Extract the (X, Y) coordinate from the center of the cell holding the provided text.  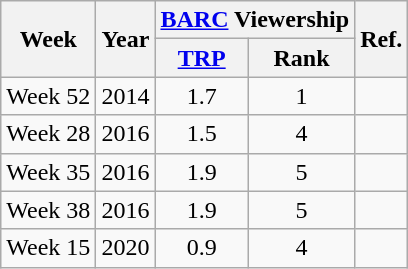
Week 52 (48, 96)
Week 38 (48, 210)
Ref. (382, 39)
TRP (202, 58)
2014 (126, 96)
1 (301, 96)
BARC Viewership (255, 20)
Week 15 (48, 248)
2020 (126, 248)
Week (48, 39)
0.9 (202, 248)
1.5 (202, 134)
Rank (301, 58)
Week 28 (48, 134)
Week 35 (48, 172)
Year (126, 39)
1.7 (202, 96)
